From the cell containing the given text, extract its center point as [x, y] coordinate. 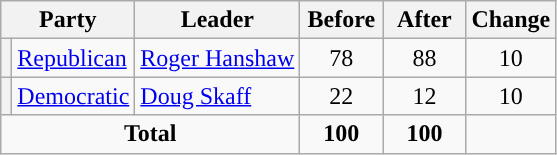
Doug Skaff [218, 96]
88 [424, 58]
Before [342, 20]
Party [68, 20]
Leader [218, 20]
Change [511, 20]
12 [424, 96]
78 [342, 58]
Republican [74, 58]
Democratic [74, 96]
Total [150, 134]
22 [342, 96]
After [424, 20]
Roger Hanshaw [218, 58]
